For the text-containing cell, return its midpoint in (x, y) coordinate format. 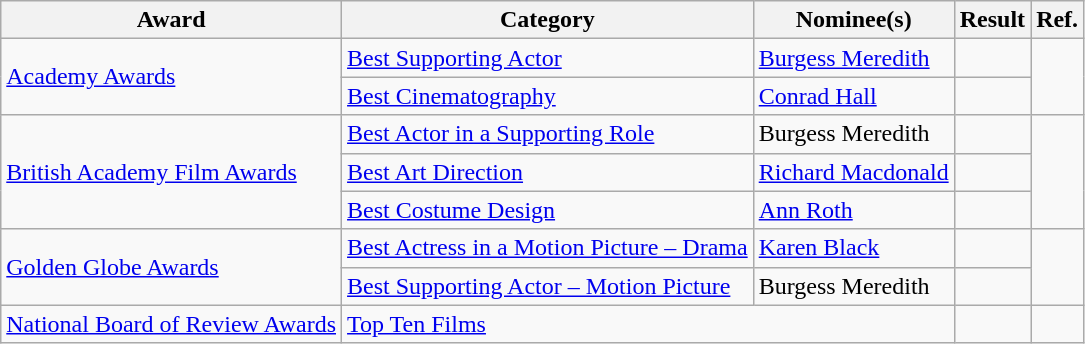
Academy Awards (172, 77)
Nominee(s) (854, 20)
Best Supporting Actor (548, 58)
Best Supporting Actor – Motion Picture (548, 286)
Golden Globe Awards (172, 267)
Result (992, 20)
Top Ten Films (648, 324)
Conrad Hall (854, 96)
Best Actress in a Motion Picture – Drama (548, 248)
Ann Roth (854, 210)
National Board of Review Awards (172, 324)
Ref. (1058, 20)
Category (548, 20)
Best Cinematography (548, 96)
Best Costume Design (548, 210)
Best Actor in a Supporting Role (548, 134)
Karen Black (854, 248)
Richard Macdonald (854, 172)
British Academy Film Awards (172, 172)
Award (172, 20)
Best Art Direction (548, 172)
